From the cell containing the given text, extract its center point as (x, y) coordinate. 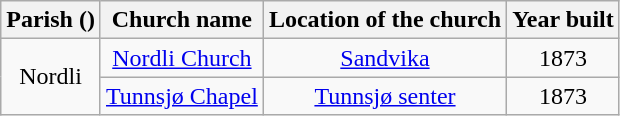
Nordli Church (182, 58)
Location of the church (384, 20)
Parish () (51, 20)
Tunnsjø Chapel (182, 96)
Tunnsjø senter (384, 96)
Sandvika (384, 58)
Year built (564, 20)
Nordli (51, 77)
Church name (182, 20)
